Scan for the cell matching the given text and deliver its (X, Y) coordinate at center. 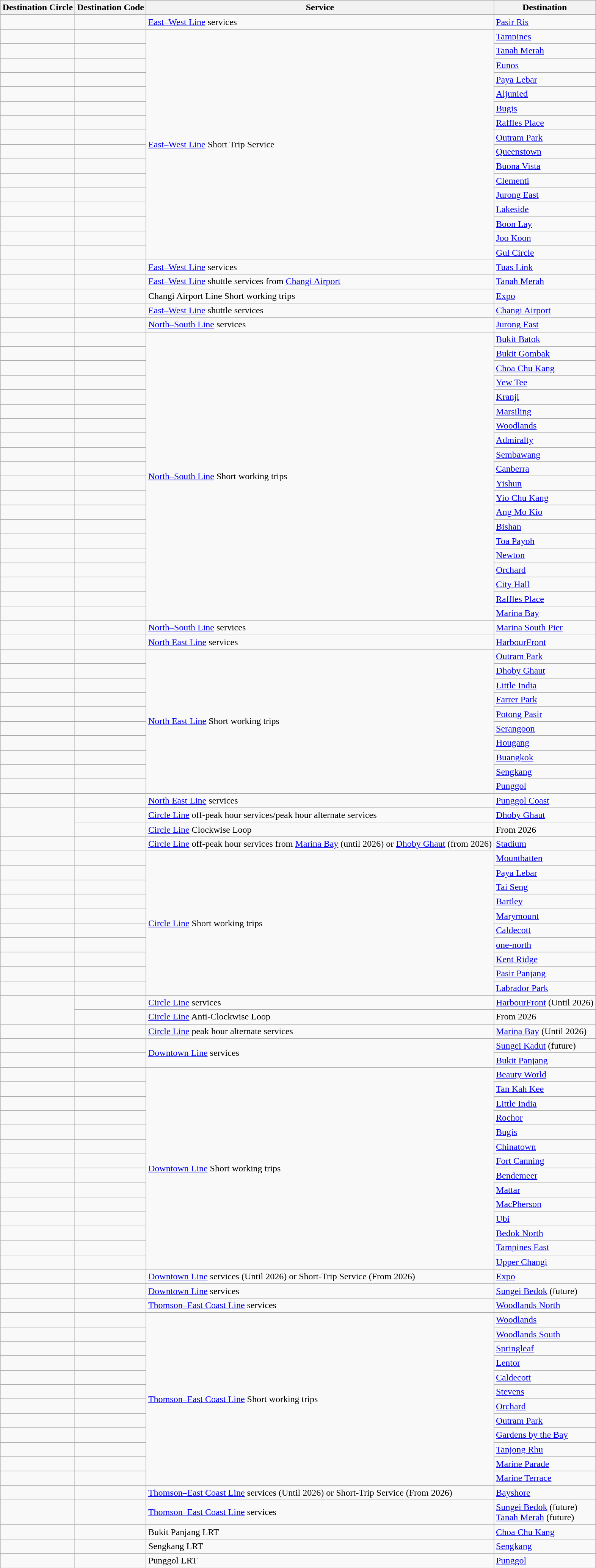
Downtown Line services (Until 2026) or Short-Trip Service (From 2026) (320, 1276)
Service (320, 8)
Woodlands South (545, 1334)
Circle Line Anti-Clockwise Loop (320, 1017)
Marsiling (545, 411)
Boon Lay (545, 224)
Destination (545, 8)
MacPherson (545, 1204)
Circle Line off-peak hour services from Marina Bay (until 2026) or Dhoby Ghaut (from 2026) (320, 844)
Downtown Line Short working trips (320, 1168)
Sembawang (545, 455)
HarbourFront (Until 2026) (545, 1002)
Mountbatten (545, 858)
Circle Line Short working trips (320, 923)
Newton (545, 555)
Rochor (545, 1118)
Toa Payoh (545, 541)
Marina Bay (545, 613)
Yishun (545, 483)
Lentor (545, 1363)
Pasir Panjang (545, 974)
Sungei Bedok (future) (545, 1291)
Gardens by the Bay (545, 1435)
Farrer Park (545, 700)
Thomson–East Coast Line services (Until 2026) or Short-Trip Service (From 2026) (320, 1493)
Pasir Ris (545, 22)
Marina Bay (Until 2026) (545, 1031)
Bukit Gombak (545, 353)
Bartley (545, 902)
Bayshore (545, 1493)
Upper Changi (545, 1262)
Fort Canning (545, 1161)
Marymount (545, 916)
Serangoon (545, 729)
Marine Parade (545, 1464)
Circle Line services (320, 1002)
Lakeside (545, 209)
Buona Vista (545, 166)
Tanjong Rhu (545, 1449)
Gul Circle (545, 253)
Stadium (545, 844)
Ang Mo Kio (545, 512)
Tuas Link (545, 267)
Bukit Batok (545, 339)
City Hall (545, 584)
Kent Ridge (545, 959)
Sungei Kadut (future) (545, 1046)
Admiralty (545, 440)
North East Line Short working trips (320, 721)
Joo Koon (545, 238)
Stevens (545, 1392)
Bishan (545, 527)
Buangkok (545, 757)
Destination Circle (38, 8)
Chinatown (545, 1147)
Aljunied (545, 94)
Bukit Panjang LRT (320, 1532)
East–West Line shuttle services from Changi Airport (320, 281)
Tai Seng (545, 887)
Eunos (545, 65)
North–South Line Short working trips (320, 476)
Tampines (545, 36)
Woodlands North (545, 1305)
Springleaf (545, 1349)
Changi Airport Line Short working trips (320, 296)
Tampines East (545, 1248)
Yew Tee (545, 382)
Potong Pasir (545, 714)
East–West Line shuttle services (320, 310)
Labrador Park (545, 988)
East–West Line Short Trip Service (320, 145)
Ubi (545, 1219)
Sungei Bedok (future)Tanah Merah (future) (545, 1512)
Queenstown (545, 152)
Bendemeer (545, 1176)
Yio Chu Kang (545, 498)
Mattar (545, 1190)
Circle Line off-peak hour services/peak hour alternate services (320, 815)
Kranji (545, 397)
Tan Kah Kee (545, 1089)
Marina South Pier (545, 627)
Thomson–East Coast Line Short working trips (320, 1399)
HarbourFront (545, 642)
Bukit Panjang (545, 1060)
Clementi (545, 181)
one-north (545, 945)
Punggol LRT (320, 1560)
Bedok North (545, 1233)
Hougang (545, 743)
Circle Line Clockwise Loop (320, 829)
Punggol Coast (545, 800)
Destination Code (111, 8)
Changi Airport (545, 310)
Circle Line peak hour alternate services (320, 1031)
Canberra (545, 469)
Sengkang LRT (320, 1546)
Marine Terrace (545, 1478)
Beauty World (545, 1074)
